Provide the (X, Y) coordinate of the cell's center where the given text is located.  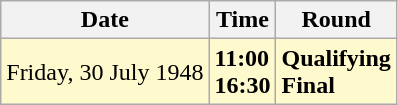
Time (242, 20)
QualifyingFinal (336, 72)
11:0016:30 (242, 72)
Round (336, 20)
Friday, 30 July 1948 (105, 72)
Date (105, 20)
